Extract the (X, Y) coordinate from the center of the cell holding the provided text.  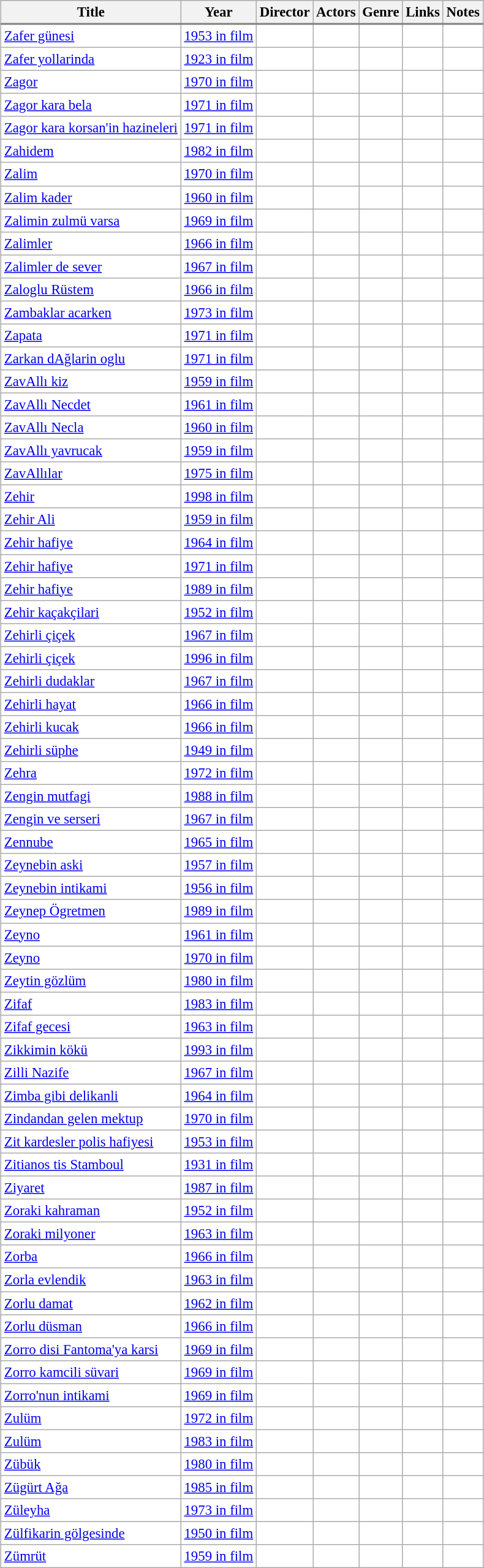
1923 in film (218, 59)
Zorla evlendik (91, 1280)
Zalim (91, 174)
ZavAllılar (91, 474)
1975 in film (218, 474)
Zorro disi Fantoma'ya karsi (91, 1349)
Zalimler de sever (91, 267)
Zahidem (91, 151)
1956 in film (218, 888)
Zoraki kahraman (91, 1211)
ZavAllı yavrucak (91, 451)
Zalimin zulmü varsa (91, 221)
Zambaklar acarken (91, 312)
1950 in film (218, 1533)
Zehir kaçakçilari (91, 612)
Actors (336, 12)
Zennube (91, 843)
ZavAllı kiz (91, 382)
Director (284, 12)
Zeynep Ögretmen (91, 911)
Zehirli kucak (91, 727)
1982 in film (218, 151)
Zehir (91, 497)
Zorro'nun intikami (91, 1395)
Zorba (91, 1257)
ZavAllı Necla (91, 428)
Zehra (91, 773)
Zilli Nazife (91, 1073)
Zübük (91, 1464)
Genre (381, 12)
Zümrüt (91, 1556)
Zitianos tis Stamboul (91, 1165)
1962 in film (218, 1303)
Zalim kader (91, 197)
Zafer yollarinda (91, 59)
1949 in film (218, 750)
1988 in film (218, 796)
1931 in film (218, 1165)
Zorlu damat (91, 1303)
Zülfikarin gölgesinde (91, 1533)
Links (423, 12)
Zügürt Ağa (91, 1487)
Zifaf gecesi (91, 1026)
Zarkan dAğlarin oglu (91, 358)
1965 in film (218, 843)
Ziyaret (91, 1188)
Year (218, 12)
Zimba gibi delikanli (91, 1096)
Zifaf (91, 1004)
Zehirli hayat (91, 704)
Züleyha (91, 1510)
Zorlu düsman (91, 1326)
Zindandan gelen mektup (91, 1119)
Title (91, 12)
Zikkimin kökü (91, 1050)
Zehir Ali (91, 520)
Zehirli süphe (91, 750)
Zengin ve serseri (91, 819)
Zeynebin aski (91, 865)
Zagor (91, 82)
Zaloglu Rüstem (91, 289)
1957 in film (218, 865)
Zeytin gözlüm (91, 980)
Zafer günesi (91, 36)
Zagor kara bela (91, 105)
Zapata (91, 336)
Zorro kamcili süvari (91, 1372)
Zehirli dudaklar (91, 681)
Notes (463, 12)
Zit kardesler polis hafiyesi (91, 1142)
Zeynebin intikami (91, 888)
1993 in film (218, 1050)
ZavAllı Necdet (91, 404)
Zagor kara korsan'in hazineleri (91, 128)
1987 in film (218, 1188)
Zoraki milyoner (91, 1234)
1996 in film (218, 658)
1998 in film (218, 497)
Zengin mutfagi (91, 796)
1985 in film (218, 1487)
Zalimler (91, 243)
